Output the [x, y] coordinate of the center of the cell containing the given text.  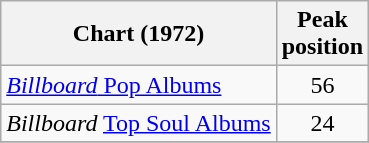
Billboard Top Soul Albums [138, 123]
56 [322, 85]
Peakposition [322, 34]
Chart (1972) [138, 34]
24 [322, 123]
Billboard Pop Albums [138, 85]
